For the text-containing cell, return its midpoint in [x, y] coordinate format. 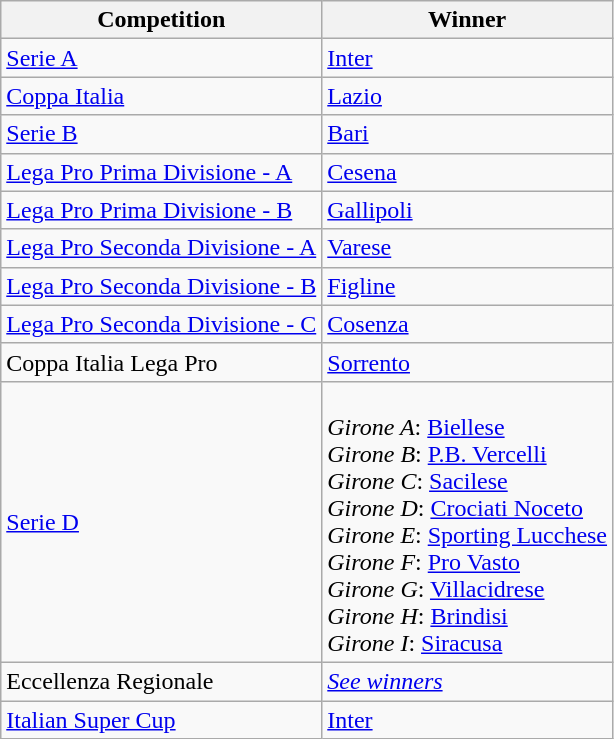
Serie A [162, 58]
Lega Pro Prima Divisione - A [162, 172]
Italian Super Cup [162, 719]
Figline [468, 286]
Lega Pro Seconda Divisione - A [162, 248]
Eccellenza Regionale [162, 681]
Coppa Italia [162, 96]
Bari [468, 134]
See winners [468, 681]
Lega Pro Seconda Divisione - C [162, 324]
Coppa Italia Lega Pro [162, 362]
Competition [162, 20]
Cosenza [468, 324]
Serie D [162, 522]
Lega Pro Prima Divisione - B [162, 210]
Lazio [468, 96]
Gallipoli [468, 210]
Varese [468, 248]
Sorrento [468, 362]
Winner [468, 20]
Cesena [468, 172]
Serie B [162, 134]
Lega Pro Seconda Divisione - B [162, 286]
